Output the [x, y] coordinate of the center of the cell containing the given text.  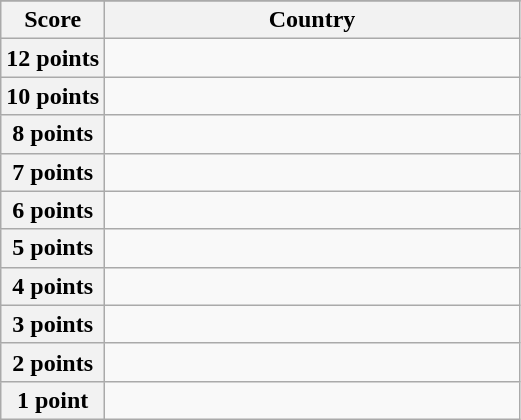
6 points [53, 210]
5 points [53, 248]
4 points [53, 286]
7 points [53, 172]
Score [53, 20]
12 points [53, 58]
10 points [53, 96]
Country [312, 20]
2 points [53, 362]
8 points [53, 134]
3 points [53, 324]
1 point [53, 400]
